Extract the [x, y] coordinate from the center of the cell holding the provided text.  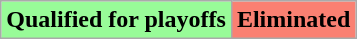
Qualified for playoffs [116, 20]
Eliminated [293, 20]
